Scan for the cell matching the given text and deliver its (X, Y) coordinate at center. 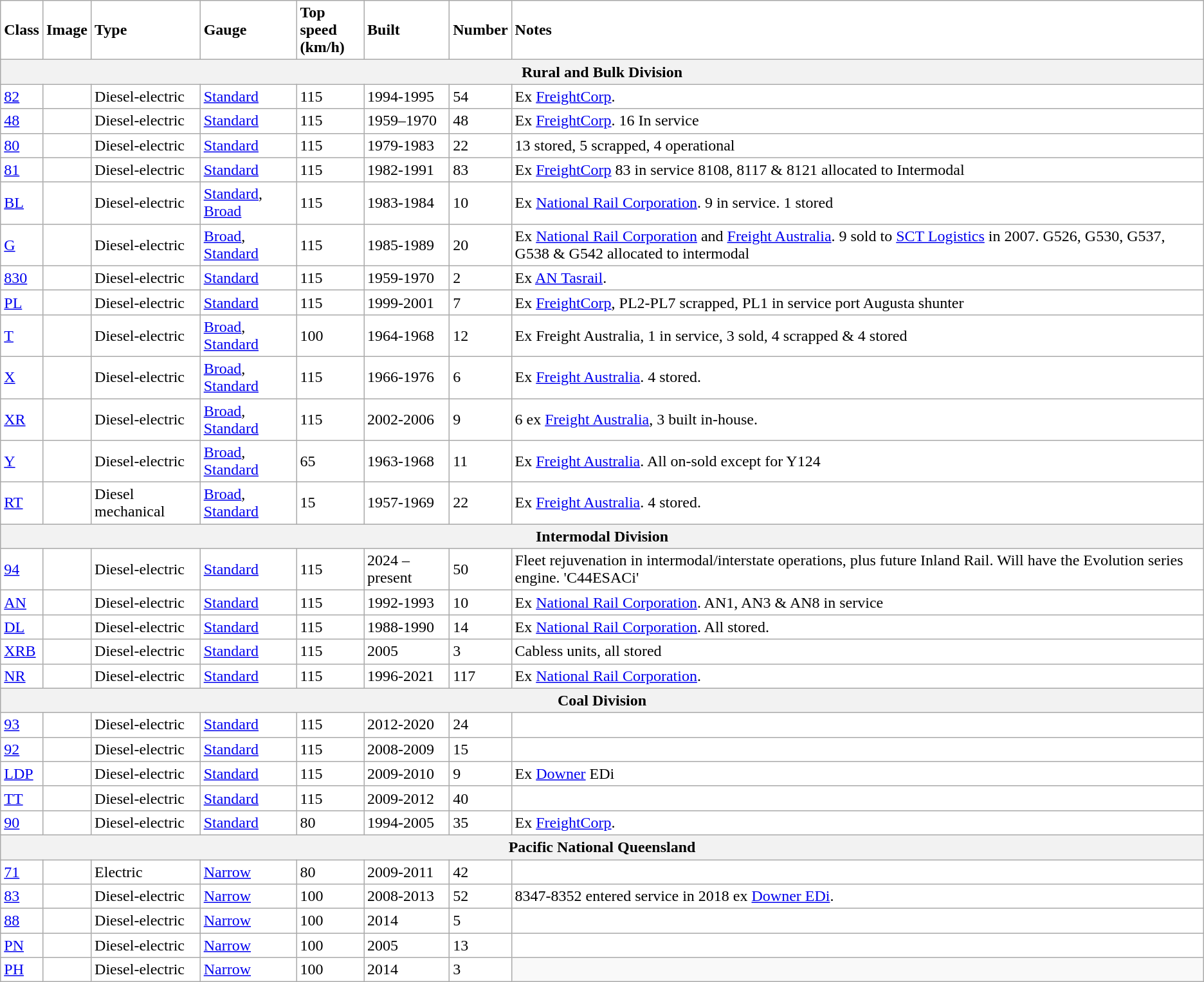
XR (22, 419)
40 (480, 798)
Number (480, 30)
14 (480, 627)
AN (22, 603)
6 (480, 377)
92 (22, 749)
Ex Freight Australia. All on-sold except for Y124 (857, 462)
Rural and Bulk Division (602, 72)
1966-1976 (406, 377)
1979-1983 (406, 145)
1992-1993 (406, 603)
2009-2011 (406, 871)
5 (480, 921)
Ex FreightCorp, PL2-PL7 scrapped, PL1 in service port Augusta shunter (857, 302)
54 (480, 96)
1988-1990 (406, 627)
Pacific National Queensland (602, 847)
Ex Freight Australia, 1 in service, 3 sold, 4 scrapped & 4 stored (857, 336)
Type (146, 30)
2012-2020 (406, 725)
RT (22, 503)
Ex National Rail Corporation. 9 in service. 1 stored (857, 203)
52 (480, 896)
2024 – present (406, 570)
Gauge (248, 30)
1964-1968 (406, 336)
71 (22, 871)
Ex Downer EDi (857, 774)
Class (22, 30)
Ex FreightCorp. 16 In service (857, 121)
81 (22, 170)
1994-1995 (406, 96)
G (22, 244)
PL (22, 302)
PN (22, 945)
1959–1970 (406, 121)
Ex National Rail Corporation. All stored. (857, 627)
Ex AN Tasrail. (857, 278)
7 (480, 302)
8347-8352 entered service in 2018 ex Downer EDi. (857, 896)
Coal Division (602, 700)
1982-1991 (406, 170)
20 (480, 244)
13 stored, 5 scrapped, 4 operational (857, 145)
11 (480, 462)
1959-1970 (406, 278)
Ex National Rail Corporation and Freight Australia. 9 sold to SCT Logistics in 2007. G526, G530, G537, G538 & G542 allocated to intermodal (857, 244)
35 (480, 823)
13 (480, 945)
2002-2006 (406, 419)
1999-2001 (406, 302)
82 (22, 96)
1994-2005 (406, 823)
94 (22, 570)
BL (22, 203)
88 (22, 921)
1963-1968 (406, 462)
42 (480, 871)
Standard, Broad (248, 203)
117 (480, 676)
Electric (146, 871)
T (22, 336)
Built (406, 30)
2009-2012 (406, 798)
2 (480, 278)
Y (22, 462)
1983-1984 (406, 203)
XRB (22, 651)
2008-2009 (406, 749)
X (22, 377)
1957-1969 (406, 503)
TT (22, 798)
NR (22, 676)
24 (480, 725)
Cabless units, all stored (857, 651)
DL (22, 627)
LDP (22, 774)
12 (480, 336)
Diesel mechanical (146, 503)
1996-2021 (406, 676)
1985-1989 (406, 244)
50 (480, 570)
Ex FreightCorp 83 in service 8108, 8117 & 8121 allocated to Intermodal (857, 170)
90 (22, 823)
65 (331, 462)
Intermodal Division (602, 536)
6 ex Freight Australia, 3 built in-house. (857, 419)
830 (22, 278)
Image (67, 30)
2008-2013 (406, 896)
Fleet rejuvenation in intermodal/interstate operations, plus future Inland Rail. Will have the Evolution series engine. 'C44ESACi' (857, 570)
Ex National Rail Corporation. (857, 676)
Ex National Rail Corporation. AN1, AN3 & AN8 in service (857, 603)
93 (22, 725)
Notes (857, 30)
Top speed(km/h) (331, 30)
2009-2010 (406, 774)
PH (22, 970)
